Extract the [x, y] coordinate from the center of the cell holding the provided text.  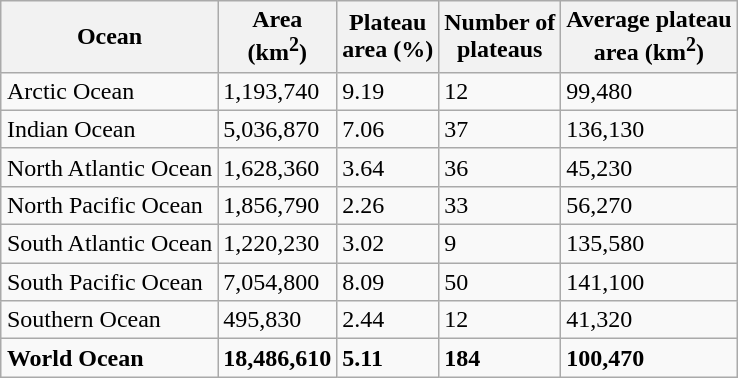
Number ofplateaus [500, 37]
37 [500, 129]
136,130 [650, 129]
3.02 [388, 244]
5,036,870 [278, 129]
North Pacific Ocean [109, 205]
18,486,610 [278, 358]
45,230 [650, 167]
Arctic Ocean [109, 91]
5.11 [388, 358]
33 [500, 205]
3.64 [388, 167]
9 [500, 244]
99,480 [650, 91]
2.44 [388, 320]
World Ocean [109, 358]
Area(km2) [278, 37]
495,830 [278, 320]
Indian Ocean [109, 129]
2.26 [388, 205]
50 [500, 282]
9.19 [388, 91]
7,054,800 [278, 282]
1,220,230 [278, 244]
South Atlantic Ocean [109, 244]
Average plateauarea (km2) [650, 37]
135,580 [650, 244]
184 [500, 358]
1,856,790 [278, 205]
41,320 [650, 320]
100,470 [650, 358]
7.06 [388, 129]
Plateauarea (%) [388, 37]
1,193,740 [278, 91]
8.09 [388, 282]
South Pacific Ocean [109, 282]
1,628,360 [278, 167]
141,100 [650, 282]
Southern Ocean [109, 320]
36 [500, 167]
North Atlantic Ocean [109, 167]
Ocean [109, 37]
56,270 [650, 205]
